Search for the cell housing the specified text and yield its (X, Y) center coordinate. 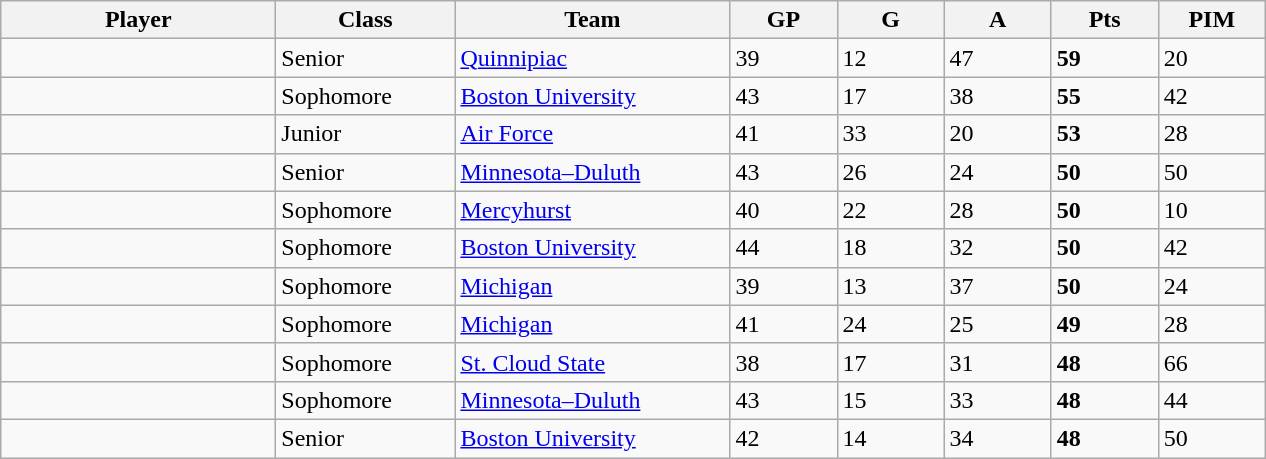
22 (890, 210)
12 (890, 58)
Team (592, 20)
Pts (1104, 20)
53 (1104, 134)
31 (998, 362)
66 (1212, 362)
15 (890, 400)
Class (366, 20)
PIM (1212, 20)
Air Force (592, 134)
Player (138, 20)
St. Cloud State (592, 362)
40 (784, 210)
47 (998, 58)
GP (784, 20)
G (890, 20)
34 (998, 438)
Mercyhurst (592, 210)
49 (1104, 324)
26 (890, 172)
Junior (366, 134)
32 (998, 248)
14 (890, 438)
A (998, 20)
Quinnipiac (592, 58)
13 (890, 286)
18 (890, 248)
59 (1104, 58)
55 (1104, 96)
37 (998, 286)
25 (998, 324)
10 (1212, 210)
